From the cell containing the given text, extract its center point as [x, y] coordinate. 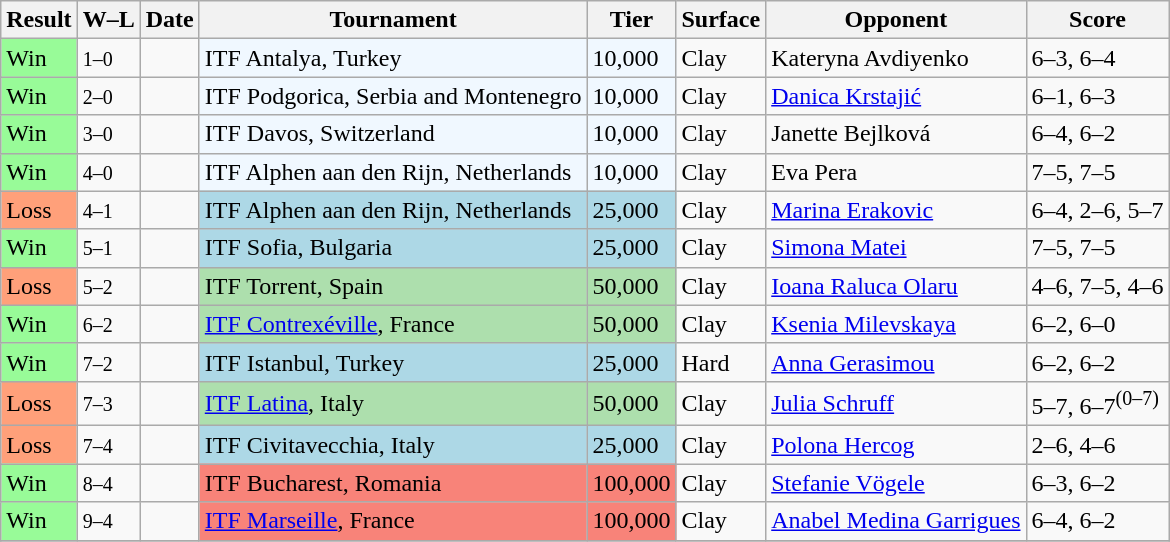
6–3, 6–4 [1098, 58]
Simona Matei [896, 248]
4–1 [108, 210]
Danica Krstajić [896, 96]
3–0 [108, 134]
Polona Hercog [896, 445]
Marina Erakovic [896, 210]
4–6, 7–5, 4–6 [1098, 286]
ITF Torrent, Spain [393, 286]
Eva Pera [896, 172]
ITF Latina, Italy [393, 404]
ITF Marseille, France [393, 521]
Kateryna Avdiyenko [896, 58]
ITF Istanbul, Turkey [393, 362]
Tier [632, 20]
2–0 [108, 96]
ITF Civitavecchia, Italy [393, 445]
ITF Sofia, Bulgaria [393, 248]
ITF Davos, Switzerland [393, 134]
W–L [108, 20]
7–2 [108, 362]
6–1, 6–3 [1098, 96]
Tournament [393, 20]
ITF Bucharest, Romania [393, 483]
Janette Bejlková [896, 134]
Ioana Raluca Olaru [896, 286]
5–1 [108, 248]
ITF Podgorica, Serbia and Montenegro [393, 96]
ITF Contrexéville, France [393, 324]
Opponent [896, 20]
Score [1098, 20]
6–4, 2–6, 5–7 [1098, 210]
7–4 [108, 445]
6–2 [108, 324]
4–0 [108, 172]
Date [170, 20]
Julia Schruff [896, 404]
Surface [721, 20]
Result [39, 20]
2–6, 4–6 [1098, 445]
ITF Antalya, Turkey [393, 58]
Anabel Medina Garrigues [896, 521]
6–2, 6–0 [1098, 324]
7–3 [108, 404]
5–2 [108, 286]
Hard [721, 362]
8–4 [108, 483]
Ksenia Milevskaya [896, 324]
6–3, 6–2 [1098, 483]
5–7, 6–7(0–7) [1098, 404]
9–4 [108, 521]
1–0 [108, 58]
6–2, 6–2 [1098, 362]
Stefanie Vögele [896, 483]
Anna Gerasimou [896, 362]
